Search for the cell housing the specified text and yield its (x, y) center coordinate. 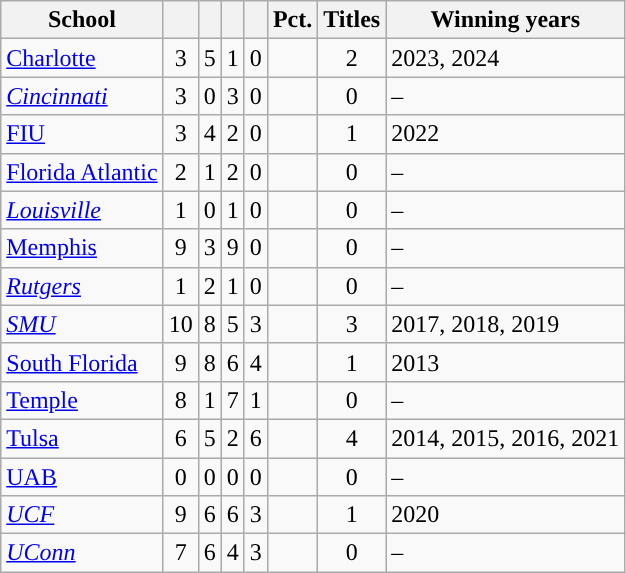
School (82, 20)
SMU (82, 324)
2023, 2024 (506, 58)
UAB (82, 477)
Rutgers (82, 286)
Temple (82, 400)
2013 (506, 362)
2020 (506, 515)
2022 (506, 134)
FIU (82, 134)
Memphis (82, 248)
10 (180, 324)
Florida Atlantic (82, 172)
Pct. (292, 20)
Titles (352, 20)
South Florida (82, 362)
Charlotte (82, 58)
Cincinnati (82, 96)
2017, 2018, 2019 (506, 324)
UConn (82, 553)
Tulsa (82, 438)
2014, 2015, 2016, 2021 (506, 438)
Winning years (506, 20)
UCF (82, 515)
Louisville (82, 210)
